Capture the cell that displays the provided text and extract its [x, y] central coordinate. 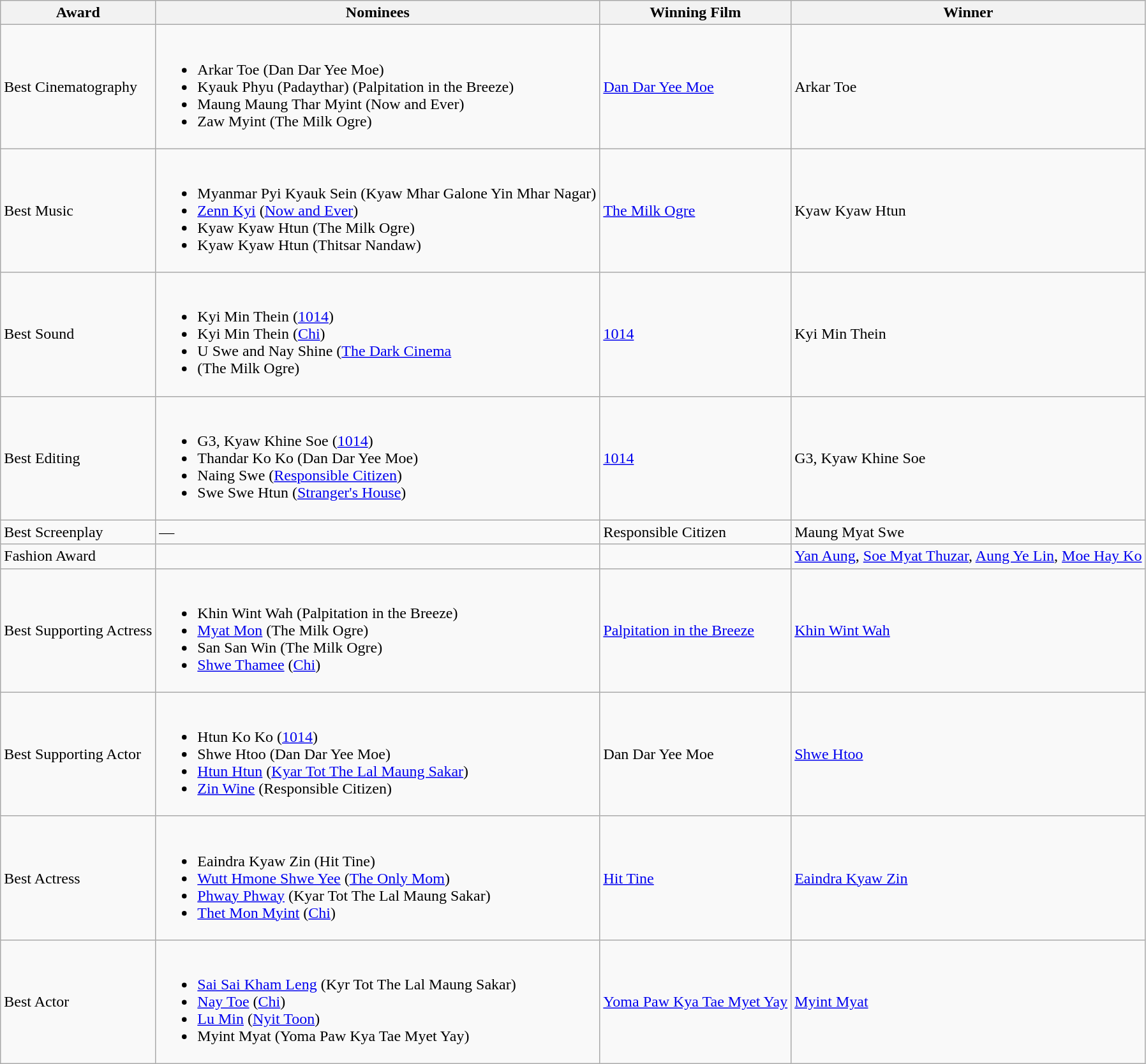
Best Actor [78, 1001]
Myint Myat [969, 1001]
The Milk Ogre [696, 211]
Eaindra Kyaw Zin (Hit Tine)Wutt Hmone Shwe Yee (The Only Mom)Phway Phway (Kyar Tot The Lal Maung Sakar)Thet Mon Myint (Chi) [378, 878]
Award [78, 13]
G3, Kyaw Khine Soe (1014)Thandar Ko Ko (Dan Dar Yee Moe)Naing Swe (Responsible Citizen)Swe Swe Htun (Stranger's House) [378, 458]
Fashion Award [78, 556]
Arkar Toe (Dan Dar Yee Moe)Kyauk Phyu (Padaythar) (Palpitation in the Breeze)Maung Maung Thar Myint (Now and Ever)Zaw Myint (The Milk Ogre) [378, 87]
Nominees [378, 13]
Khin Wint Wah (Palpitation in the Breeze)Myat Mon (The Milk Ogre)San San Win (The Milk Ogre)Shwe Thamee (Chi) [378, 630]
Best Supporting Actress [78, 630]
Myanmar Pyi Kyauk Sein (Kyaw Mhar Galone Yin Mhar Nagar)Zenn Kyi (Now and Ever)Kyaw Kyaw Htun (The Milk Ogre)Kyaw Kyaw Htun (Thitsar Nandaw) [378, 211]
Kyi Min Thein (1014)Kyi Min Thein (Chi)U Swe and Nay Shine (The Dark Cinema(The Milk Ogre) [378, 334]
— [378, 532]
Maung Myat Swe [969, 532]
Khin Wint Wah [969, 630]
Responsible Citizen [696, 532]
Best Actress [78, 878]
Sai Sai Kham Leng (Kyr Tot The Lal Maung Sakar)Nay Toe (Chi)Lu Min (Nyit Toon)Myint Myat (Yoma Paw Kya Tae Myet Yay) [378, 1001]
Arkar Toe [969, 87]
Best Screenplay [78, 532]
Best Editing [78, 458]
Best Sound [78, 334]
Eaindra Kyaw Zin [969, 878]
Best Supporting Actor [78, 754]
Winner [969, 13]
Yan Aung, Soe Myat Thuzar, Aung Ye Lin, Moe Hay Ko [969, 556]
Kyi Min Thein [969, 334]
G3, Kyaw Khine Soe [969, 458]
Yoma Paw Kya Tae Myet Yay [696, 1001]
Shwe Htoo [969, 754]
Palpitation in the Breeze [696, 630]
Best Music [78, 211]
Hit Tine [696, 878]
Winning Film [696, 13]
Htun Ko Ko (1014)Shwe Htoo (Dan Dar Yee Moe)Htun Htun (Kyar Tot The Lal Maung Sakar)Zin Wine (Responsible Citizen) [378, 754]
Kyaw Kyaw Htun [969, 211]
Best Cinematography [78, 87]
